Identify which cell holds the provided text, then report its [X, Y] central coordinate. 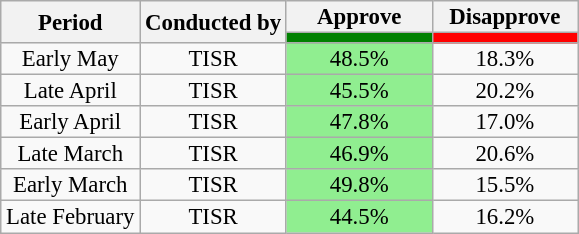
Early April [70, 122]
44.5% [359, 217]
Late April [70, 91]
20.2% [505, 91]
47.8% [359, 122]
15.5% [505, 186]
Conducted by [214, 22]
46.9% [359, 154]
49.8% [359, 186]
Early March [70, 186]
Disapprove [505, 17]
Early May [70, 59]
17.0% [505, 122]
48.5% [359, 59]
16.2% [505, 217]
20.6% [505, 154]
Late February [70, 217]
Period [70, 22]
45.5% [359, 91]
Approve [359, 17]
18.3% [505, 59]
Late March [70, 154]
